Return the (x, y) coordinate for the center point of the cell that contains the specified text.  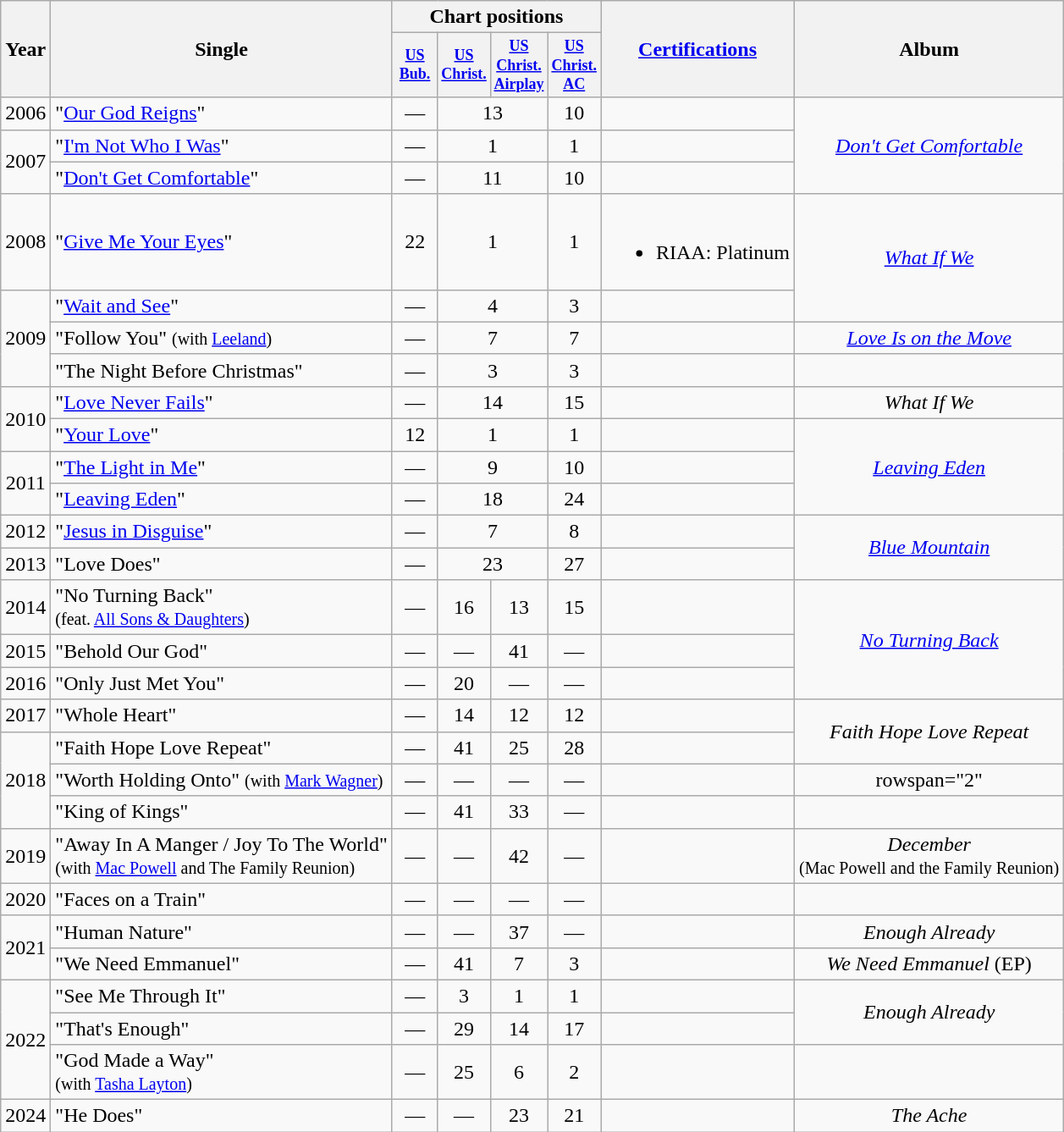
"We Need Emmanuel" (222, 964)
"King of Kings" (222, 812)
2019 (25, 855)
17 (574, 1029)
"Our God Reigns" (222, 113)
The Ache (929, 1116)
Leaving Eden (929, 467)
2010 (25, 418)
USBub. (415, 65)
"Whole Heart" (222, 715)
2016 (25, 683)
Single (222, 49)
6 (519, 1072)
Love Is on the Move (929, 338)
No Turning Back (929, 640)
"Faces on a Train" (222, 899)
We Need Emmanuel (EP) (929, 964)
"No Turning Back"(feat. All Sons & Daughters) (222, 608)
"Jesus in Disguise" (222, 532)
21 (574, 1116)
27 (574, 564)
2011 (25, 483)
33 (519, 812)
8 (574, 532)
2018 (25, 780)
2013 (25, 564)
"God Made a Way"(with Tasha Layton) (222, 1072)
2009 (25, 338)
2012 (25, 532)
2017 (25, 715)
"Love Does" (222, 564)
"Leaving Eden" (222, 500)
Chart positions (496, 17)
24 (574, 500)
USChrist.Airplay (519, 65)
37 (519, 931)
"See Me Through It" (222, 996)
2024 (25, 1116)
"Faith Hope Love Repeat" (222, 748)
"The Light in Me" (222, 467)
2 (574, 1072)
rowspan="2" (929, 780)
11 (493, 178)
28 (574, 748)
Don't Get Comfortable (929, 146)
"Don't Get Comfortable" (222, 178)
RIAA: Platinum (697, 242)
4 (493, 306)
"Human Nature" (222, 931)
16 (464, 608)
Album (929, 49)
"Wait and See" (222, 306)
"That's Enough" (222, 1029)
"He Does" (222, 1116)
Faith Hope Love Repeat (929, 732)
Year (25, 49)
2008 (25, 242)
9 (493, 467)
2021 (25, 947)
USChrist. (464, 65)
"The Night Before Christmas" (222, 370)
29 (464, 1029)
December(Mac Powell and the Family Reunion) (929, 855)
Blue Mountain (929, 548)
"Worth Holding Onto" (with Mark Wagner) (222, 780)
"Only Just Met You" (222, 683)
2006 (25, 113)
"Away In A Manger / Joy To The World"(with Mac Powell and The Family Reunion) (222, 855)
2022 (25, 1040)
"Your Love" (222, 434)
"Love Never Fails" (222, 402)
42 (519, 855)
USChrist.AC (574, 65)
20 (464, 683)
"Give Me Your Eyes" (222, 242)
2014 (25, 608)
"Follow You" (with Leeland) (222, 338)
18 (493, 500)
2015 (25, 651)
2020 (25, 899)
2007 (25, 162)
Certifications (697, 49)
"I'm Not Who I Was" (222, 146)
"Behold Our God" (222, 651)
22 (415, 242)
